Detect which cell encompasses the target text, then output its (X, Y) center coordinate. 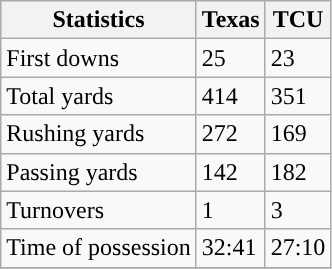
182 (298, 172)
414 (230, 96)
Statistics (99, 20)
25 (230, 58)
Time of possession (99, 248)
142 (230, 172)
169 (298, 134)
23 (298, 58)
First downs (99, 58)
Total yards (99, 96)
TCU (298, 20)
32:41 (230, 248)
27:10 (298, 248)
3 (298, 210)
1 (230, 210)
272 (230, 134)
351 (298, 96)
Passing yards (99, 172)
Turnovers (99, 210)
Texas (230, 20)
Rushing yards (99, 134)
